Extract the (x, y) coordinate from the center of the cell holding the provided text.  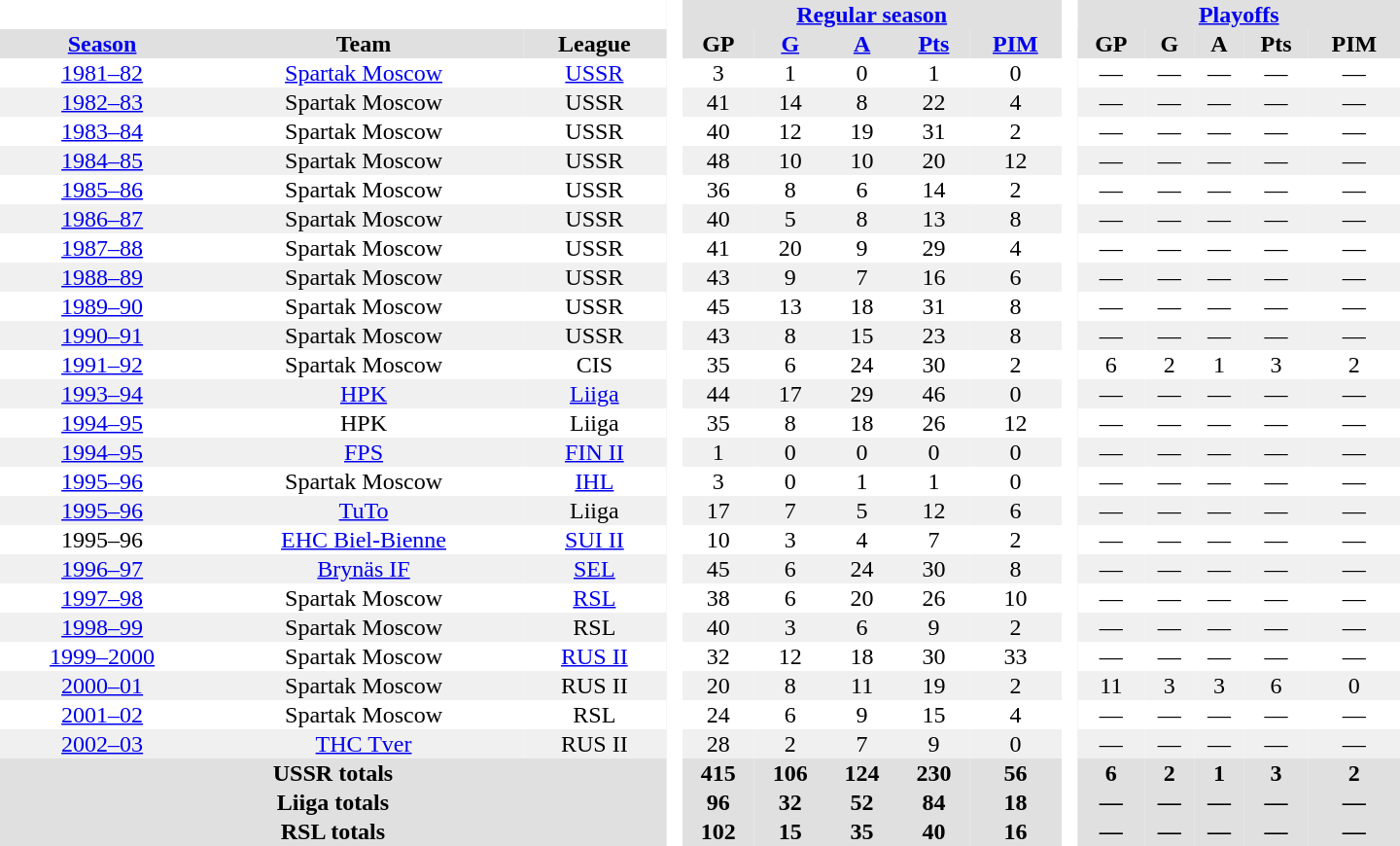
1987–88 (102, 248)
36 (718, 190)
84 (934, 802)
Liiga totals (332, 802)
38 (718, 598)
124 (862, 773)
Regular season (871, 15)
CIS (595, 365)
Brynäs IF (364, 569)
1985–86 (102, 190)
TuTo (364, 511)
22 (934, 102)
1990–91 (102, 335)
1984–85 (102, 160)
52 (862, 802)
SUI II (595, 540)
EHC Biel-Bienne (364, 540)
1989–90 (102, 306)
102 (718, 831)
28 (718, 744)
1986–87 (102, 219)
1998–99 (102, 627)
1993–94 (102, 394)
FIN II (595, 452)
44 (718, 394)
IHL (595, 481)
56 (1015, 773)
Playoffs (1239, 15)
48 (718, 160)
1981–82 (102, 73)
Season (102, 44)
2002–03 (102, 744)
1996–97 (102, 569)
33 (1015, 656)
FPS (364, 452)
96 (718, 802)
23 (934, 335)
USSR totals (332, 773)
106 (790, 773)
1983–84 (102, 131)
League (595, 44)
1988–89 (102, 277)
1982–83 (102, 102)
RSL totals (332, 831)
46 (934, 394)
230 (934, 773)
2000–01 (102, 686)
SEL (595, 569)
1999–2000 (102, 656)
2001–02 (102, 715)
Team (364, 44)
1997–98 (102, 598)
1991–92 (102, 365)
THC Tver (364, 744)
415 (718, 773)
